Find where the given text appears and provide that cell's center as [x, y] coordinate. 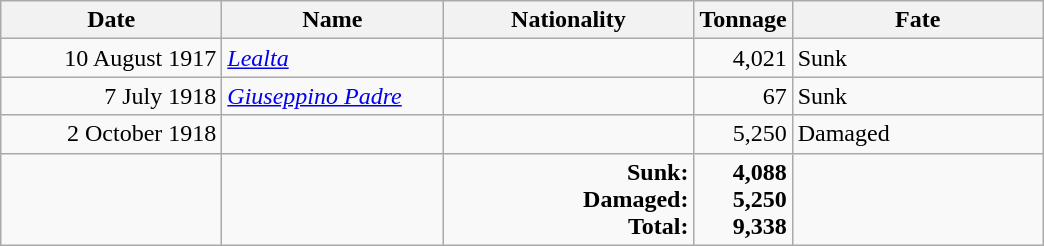
Fate [918, 20]
4,0885,2509,338 [743, 199]
Sunk:Damaged:Total: [568, 199]
7 July 1918 [112, 96]
Lealta [332, 58]
5,250 [743, 134]
Tonnage [743, 20]
Giuseppino Padre [332, 96]
Name [332, 20]
Nationality [568, 20]
10 August 1917 [112, 58]
2 October 1918 [112, 134]
4,021 [743, 58]
Date [112, 20]
67 [743, 96]
Damaged [918, 134]
